Detect which cell encompasses the target text, then output its [X, Y] center coordinate. 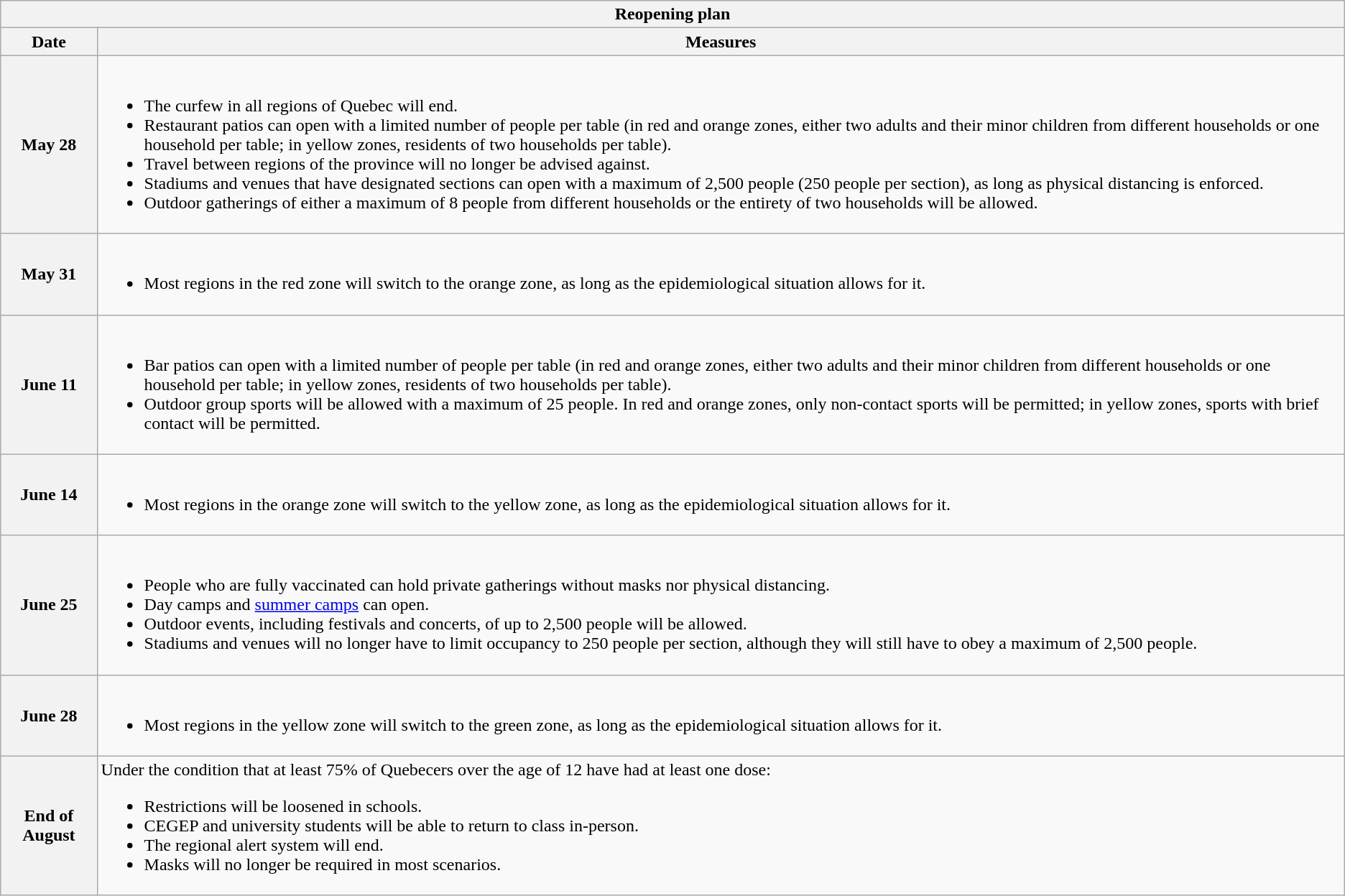
June 28 [49, 716]
Measures [721, 42]
June 14 [49, 494]
Most regions in the red zone will switch to the orange zone, as long as the epidemiological situation allows for it. [721, 274]
Date [49, 42]
End of August [49, 826]
Most regions in the yellow zone will switch to the green zone, as long as the epidemiological situation allows for it. [721, 716]
June 11 [49, 384]
June 25 [49, 605]
May 28 [49, 144]
May 31 [49, 274]
Most regions in the orange zone will switch to the yellow zone, as long as the epidemiological situation allows for it. [721, 494]
Reopening plan [672, 14]
